Capture the cell that displays the provided text and extract its (x, y) central coordinate. 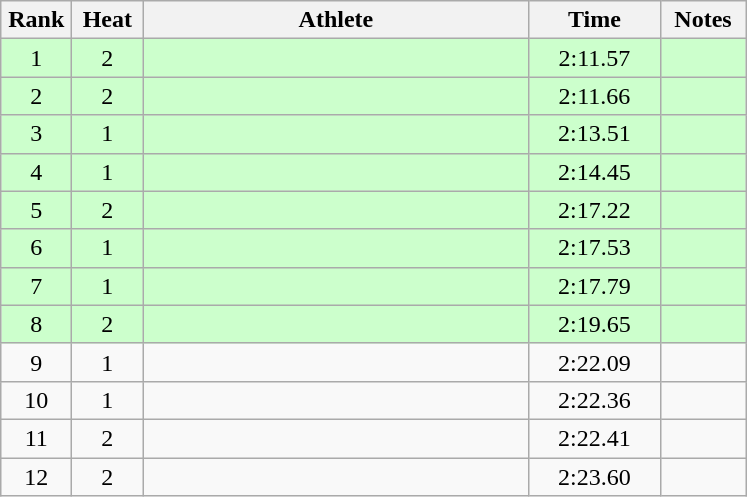
2:22.36 (594, 400)
2:22.09 (594, 362)
2:23.60 (594, 477)
2:19.65 (594, 324)
6 (36, 248)
Athlete (336, 20)
Notes (703, 20)
2:17.22 (594, 210)
Heat (108, 20)
9 (36, 362)
2:14.45 (594, 172)
3 (36, 134)
Rank (36, 20)
11 (36, 438)
2:22.41 (594, 438)
10 (36, 400)
2:17.53 (594, 248)
2:13.51 (594, 134)
2:11.66 (594, 96)
4 (36, 172)
12 (36, 477)
7 (36, 286)
5 (36, 210)
8 (36, 324)
2:17.79 (594, 286)
2:11.57 (594, 58)
Time (594, 20)
